Return the [x, y] coordinate for the center point of the cell that contains the specified text.  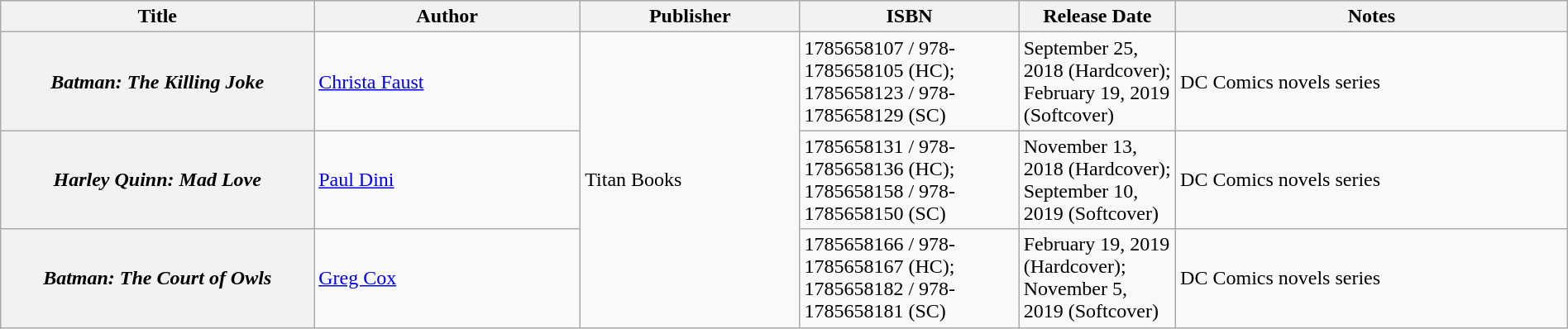
Greg Cox [447, 278]
February 19, 2019 (Hardcover); November 5, 2019 (Softcover) [1097, 278]
Christa Faust [447, 81]
ISBN [910, 17]
Titan Books [690, 180]
Release Date [1097, 17]
Publisher [690, 17]
Harley Quinn: Mad Love [157, 180]
Paul Dini [447, 180]
Title [157, 17]
1785658166 / 978-1785658167 (HC); 1785658182 / 978-1785658181 (SC) [910, 278]
Author [447, 17]
Batman: The Court of Owls [157, 278]
Notes [1372, 17]
September 25, 2018 (Hardcover); February 19, 2019 (Softcover) [1097, 81]
1785658107 / 978-1785658105 (HC); 1785658123 / 978-1785658129 (SC) [910, 81]
November 13, 2018 (Hardcover); September 10, 2019 (Softcover) [1097, 180]
Batman: The Killing Joke [157, 81]
1785658131 / 978-1785658136 (HC); 1785658158 / 978-1785658150 (SC) [910, 180]
